Output the (X, Y) coordinate of the center of the cell containing the given text.  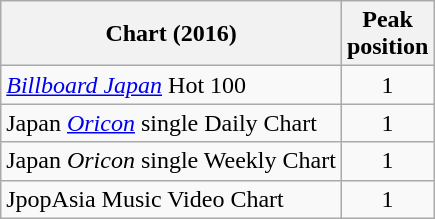
Billboard Japan Hot 100 (172, 85)
JpopAsia Music Video Chart (172, 199)
Japan Oricon single Daily Chart (172, 123)
Peakposition (387, 34)
Japan Oricon single Weekly Chart (172, 161)
Chart (2016) (172, 34)
